Scan for the cell matching the given text and deliver its (X, Y) coordinate at center. 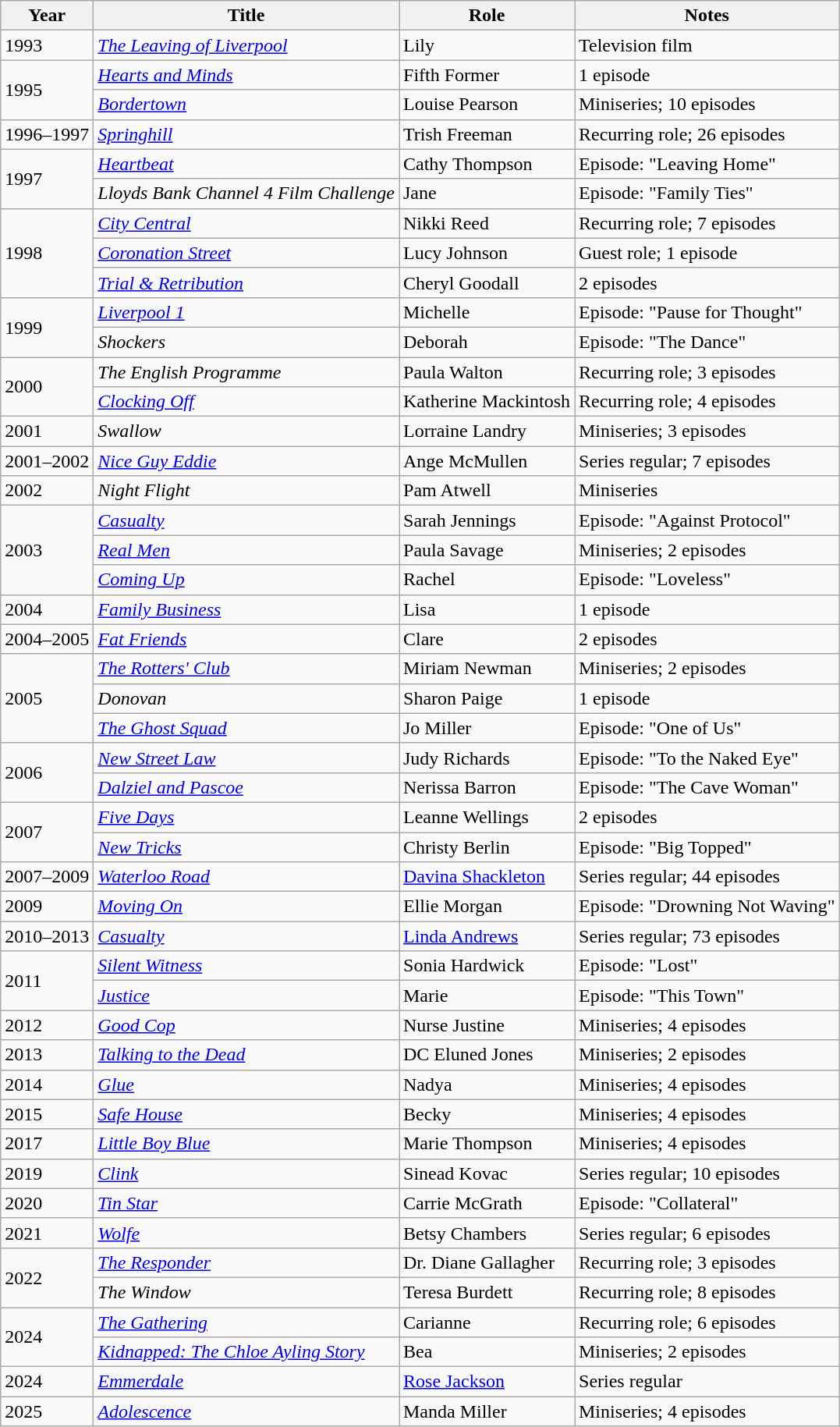
Nerissa Barron (487, 787)
The Leaving of Liverpool (246, 45)
Series regular; 73 episodes (707, 936)
Sonia Hardwick (487, 966)
Silent Witness (246, 966)
Recurring role; 7 episodes (707, 223)
Episode: "Lost" (707, 966)
Episode: "Drowning Not Waving" (707, 907)
2010–2013 (47, 936)
Jane (487, 193)
Safe House (246, 1114)
Series regular (707, 1382)
2000 (47, 387)
Episode: "Loveless" (707, 580)
2020 (47, 1203)
2022 (47, 1277)
Clink (246, 1173)
Betsy Chambers (487, 1233)
Miniseries; 3 episodes (707, 431)
Michelle (487, 312)
Wolfe (246, 1233)
Nice Guy Eddie (246, 461)
Cheryl Goodall (487, 282)
Sharon Paige (487, 698)
Swallow (246, 431)
2021 (47, 1233)
2001–2002 (47, 461)
Trish Freeman (487, 134)
Lorraine Landry (487, 431)
Liverpool 1 (246, 312)
Rachel (487, 580)
Leanne Wellings (487, 817)
2013 (47, 1055)
2004 (47, 609)
Bordertown (246, 105)
Episode: "This Town" (707, 996)
Role (487, 16)
Becky (487, 1114)
Pam Atwell (487, 491)
Donovan (246, 698)
2002 (47, 491)
The Responder (246, 1262)
Waterloo Road (246, 877)
Trial & Retribution (246, 282)
Moving On (246, 907)
Nikki Reed (487, 223)
Katherine Mackintosh (487, 402)
Cathy Thompson (487, 164)
Shockers (246, 342)
1995 (47, 90)
Ellie Morgan (487, 907)
Episode: "One of Us" (707, 728)
Sarah Jennings (487, 520)
Recurring role; 4 episodes (707, 402)
Series regular; 10 episodes (707, 1173)
The Window (246, 1292)
2025 (47, 1411)
2015 (47, 1114)
1993 (47, 45)
Lucy Johnson (487, 253)
Television film (707, 45)
Clare (487, 639)
Talking to the Dead (246, 1055)
Series regular; 44 episodes (707, 877)
Judy Richards (487, 758)
Coming Up (246, 580)
Hearts and Minds (246, 75)
Series regular; 7 episodes (707, 461)
2014 (47, 1084)
Episode: "Big Topped" (707, 847)
Title (246, 16)
Manda Miller (487, 1411)
Five Days (246, 817)
Guest role; 1 episode (707, 253)
Recurring role; 8 episodes (707, 1292)
Adolescence (246, 1411)
Year (47, 16)
Little Boy Blue (246, 1144)
Linda Andrews (487, 936)
Miriam Newman (487, 669)
Nurse Justine (487, 1025)
2011 (47, 981)
Fifth Former (487, 75)
Episode: "Pause for Thought" (707, 312)
Emmerdale (246, 1382)
Recurring role; 6 episodes (707, 1322)
Clocking Off (246, 402)
Series regular; 6 episodes (707, 1233)
Episode: "Family Ties" (707, 193)
2017 (47, 1144)
Dalziel and Pascoe (246, 787)
Episode: "The Dance" (707, 342)
Carianne (487, 1322)
DC Eluned Jones (487, 1055)
Episode: "Collateral" (707, 1203)
2001 (47, 431)
Jo Miller (487, 728)
The Rotters' Club (246, 669)
Coronation Street (246, 253)
1996–1997 (47, 134)
Lily (487, 45)
Ange McMullen (487, 461)
The English Programme (246, 372)
Carrie McGrath (487, 1203)
Episode: "The Cave Woman" (707, 787)
Christy Berlin (487, 847)
Lisa (487, 609)
2004–2005 (47, 639)
1998 (47, 253)
Dr. Diane Gallagher (487, 1262)
Rose Jackson (487, 1382)
Miniseries (707, 491)
Nadya (487, 1084)
2007–2009 (47, 877)
Paula Savage (487, 550)
Tin Star (246, 1203)
1997 (47, 179)
2003 (47, 550)
Fat Friends (246, 639)
Episode: "To the Naked Eye" (707, 758)
The Ghost Squad (246, 728)
1999 (47, 327)
New Tricks (246, 847)
Kidnapped: The Chloe Ayling Story (246, 1352)
Lloyds Bank Channel 4 Film Challenge (246, 193)
Night Flight (246, 491)
2019 (47, 1173)
Teresa Burdett (487, 1292)
Good Cop (246, 1025)
Louise Pearson (487, 105)
2012 (47, 1025)
Real Men (246, 550)
Heartbeat (246, 164)
Paula Walton (487, 372)
Episode: "Against Protocol" (707, 520)
Bea (487, 1352)
City Central (246, 223)
The Gathering (246, 1322)
Marie (487, 996)
Springhill (246, 134)
Deborah (487, 342)
Recurring role; 26 episodes (707, 134)
Sinead Kovac (487, 1173)
New Street Law (246, 758)
Notes (707, 16)
2005 (47, 698)
2007 (47, 832)
2006 (47, 772)
Glue (246, 1084)
Episode: "Leaving Home" (707, 164)
Davina Shackleton (487, 877)
Marie Thompson (487, 1144)
Miniseries; 10 episodes (707, 105)
2009 (47, 907)
Justice (246, 996)
Family Business (246, 609)
